Identify which cell holds the provided text, then report its (X, Y) central coordinate. 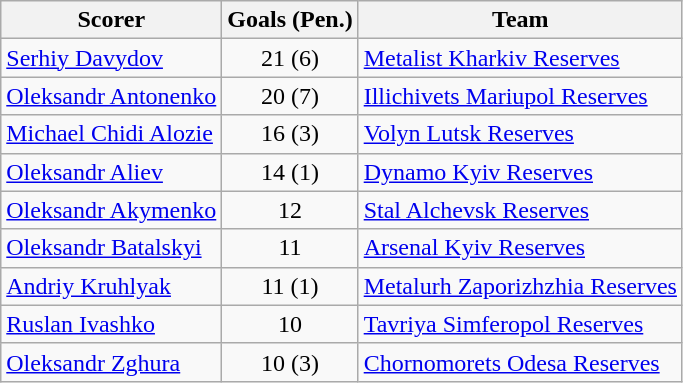
Dynamo Kyiv Reserves (520, 172)
Arsenal Kyiv Reserves (520, 248)
Andriy Kruhlyak (112, 286)
Illichivets Mariupol Reserves (520, 96)
11 (1) (290, 286)
Oleksandr Zghura (112, 362)
Volyn Lutsk Reserves (520, 134)
Goals (Pen.) (290, 20)
Oleksandr Aliev (112, 172)
Metalurh Zaporizhzhia Reserves (520, 286)
Team (520, 20)
11 (290, 248)
16 (3) (290, 134)
10 (290, 324)
Oleksandr Batalskyi (112, 248)
Stal Alchevsk Reserves (520, 210)
Oleksandr Akymenko (112, 210)
Michael Chidi Alozie (112, 134)
Ruslan Ivashko (112, 324)
Oleksandr Antonenko (112, 96)
Tavriya Simferopol Reserves (520, 324)
14 (1) (290, 172)
Metalist Kharkiv Reserves (520, 58)
21 (6) (290, 58)
Scorer (112, 20)
12 (290, 210)
Serhiy Davydov (112, 58)
10 (3) (290, 362)
20 (7) (290, 96)
Chornomorets Odesa Reserves (520, 362)
